From the cell containing the given text, extract its center point as (x, y) coordinate. 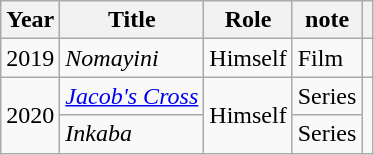
Film (327, 58)
Inkaba (132, 134)
Year (30, 20)
2019 (30, 58)
Jacob's Cross (132, 96)
Title (132, 20)
2020 (30, 115)
Role (248, 20)
Nomayini (132, 58)
note (327, 20)
